Extract the [X, Y] coordinate from the center of the cell holding the provided text.  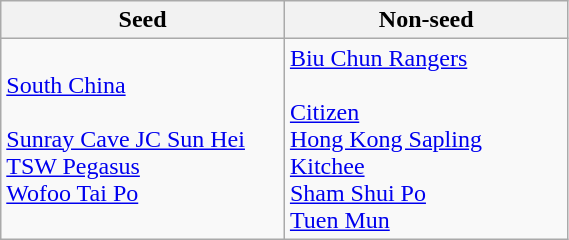
Seed [143, 20]
Non-seed [426, 20]
Biu Chun RangersCitizen Hong Kong Sapling Kitchee Sham Shui Po Tuen Mun [426, 139]
South ChinaSunray Cave JC Sun Hei TSW Pegasus Wofoo Tai Po [143, 139]
